Capture the cell that displays the provided text and extract its (x, y) central coordinate. 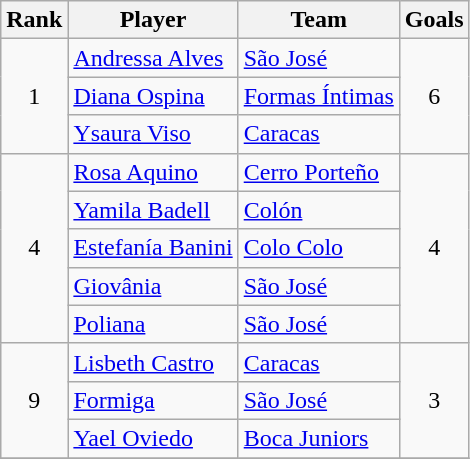
Goals (434, 20)
Colo Colo (318, 248)
Formiga (153, 400)
Cerro Porteño (318, 172)
Boca Juniors (318, 438)
Player (153, 20)
1 (34, 96)
Colón (318, 210)
Poliana (153, 324)
Team (318, 20)
Andressa Alves (153, 58)
Yamila Badell (153, 210)
3 (434, 400)
Giovânia (153, 286)
Estefanía Banini (153, 248)
Rank (34, 20)
Rosa Aquino (153, 172)
6 (434, 96)
Ysaura Viso (153, 134)
9 (34, 400)
Yael Oviedo (153, 438)
Formas Íntimas (318, 96)
Lisbeth Castro (153, 362)
Diana Ospina (153, 96)
